Provide the [X, Y] coordinate of the cell's center where the given text is located.  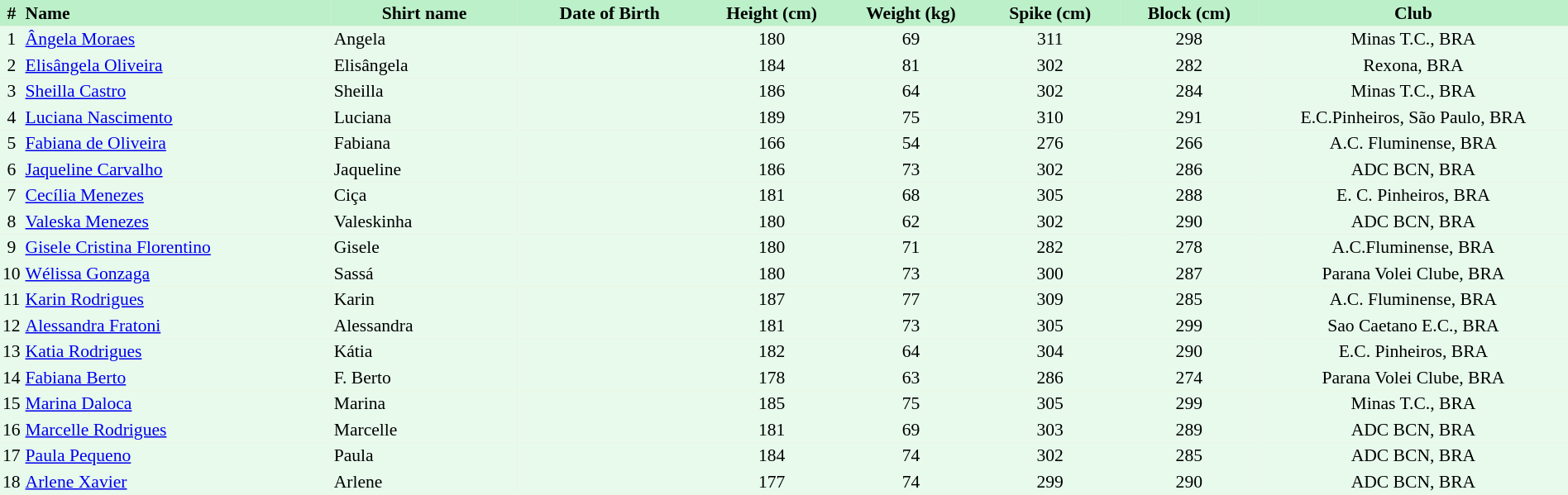
54 [911, 144]
Fabiana Berto [177, 378]
Luciana [425, 117]
Jaqueline [425, 169]
Marina [425, 403]
Wélissa Gonzaga [177, 274]
287 [1189, 274]
11 [12, 299]
Ciça [425, 195]
311 [1050, 40]
F. Berto [425, 378]
182 [772, 352]
15 [12, 403]
81 [911, 65]
5 [12, 144]
Elisângela [425, 65]
68 [911, 195]
284 [1189, 91]
A.C.Fluminense, BRA [1413, 248]
Block (cm) [1189, 13]
Marcelle [425, 430]
Gisele Cristina Florentino [177, 248]
2 [12, 65]
289 [1189, 430]
298 [1189, 40]
Katia Rodrigues [177, 352]
63 [911, 378]
1 [12, 40]
Angela [425, 40]
Jaqueline Carvalho [177, 169]
Club [1413, 13]
Fabiana [425, 144]
185 [772, 403]
16 [12, 430]
Valeskinha [425, 221]
Marina Daloca [177, 403]
4 [12, 117]
E. C. Pinheiros, BRA [1413, 195]
274 [1189, 378]
Weight (kg) [911, 13]
Marcelle Rodrigues [177, 430]
Paula [425, 456]
Fabiana de Oliveira [177, 144]
177 [772, 482]
Kátia [425, 352]
9 [12, 248]
Arlene Xavier [177, 482]
17 [12, 456]
Gisele [425, 248]
77 [911, 299]
Alessandra [425, 326]
304 [1050, 352]
166 [772, 144]
291 [1189, 117]
7 [12, 195]
8 [12, 221]
178 [772, 378]
14 [12, 378]
187 [772, 299]
18 [12, 482]
Paula Pequeno [177, 456]
Ângela Moraes [177, 40]
189 [772, 117]
62 [911, 221]
3 [12, 91]
Alessandra Fratoni [177, 326]
Valeska Menezes [177, 221]
10 [12, 274]
Sheilla Castro [177, 91]
Sheilla [425, 91]
Karin Rodrigues [177, 299]
300 [1050, 274]
309 [1050, 299]
71 [911, 248]
Rexona, BRA [1413, 65]
266 [1189, 144]
Arlene [425, 482]
Shirt name [425, 13]
288 [1189, 195]
310 [1050, 117]
Karin [425, 299]
Luciana Nascimento [177, 117]
E.C.Pinheiros, São Paulo, BRA [1413, 117]
Sao Caetano E.C., BRA [1413, 326]
13 [12, 352]
E.C. Pinheiros, BRA [1413, 352]
Name [177, 13]
Spike (cm) [1050, 13]
# [12, 13]
303 [1050, 430]
Sassá [425, 274]
276 [1050, 144]
12 [12, 326]
Date of Birth [610, 13]
Height (cm) [772, 13]
278 [1189, 248]
Cecília Menezes [177, 195]
6 [12, 169]
Elisângela Oliveira [177, 65]
